Pinpoint the cell where the given text exists, returning its [x, y] midpoint coordinate. 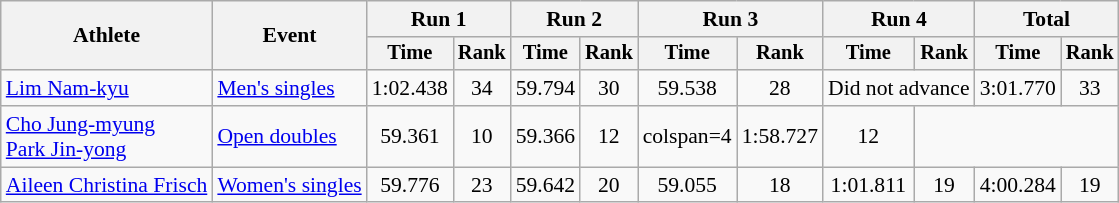
Run 3 [730, 19]
Run 2 [574, 19]
Aileen Christina Frisch [107, 185]
colspan=4 [688, 136]
59.794 [546, 88]
59.055 [688, 185]
59.642 [546, 185]
Women's singles [289, 185]
Run 1 [439, 19]
28 [780, 88]
3:01.770 [1018, 88]
33 [1090, 88]
1:01.811 [868, 185]
1:02.438 [410, 88]
Lim Nam-kyu [107, 88]
Men's singles [289, 88]
59.366 [546, 136]
23 [482, 185]
34 [482, 88]
59.776 [410, 185]
10 [482, 136]
59.538 [688, 88]
Open doubles [289, 136]
Event [289, 36]
18 [780, 185]
4:00.284 [1018, 185]
Cho Jung-myungPark Jin-yong [107, 136]
Total [1047, 19]
20 [609, 185]
59.361 [410, 136]
30 [609, 88]
Athlete [107, 36]
Did not advance [899, 88]
1:58.727 [780, 136]
Run 4 [899, 19]
